Capture the cell that displays the provided text and extract its (X, Y) central coordinate. 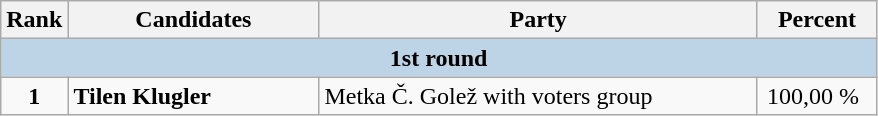
Tilen Klugler (194, 96)
Metka Č. Golež with voters group (538, 96)
1st round (439, 58)
1 (34, 96)
100,00 % (816, 96)
Party (538, 20)
Percent (816, 20)
Rank (34, 20)
Candidates (194, 20)
